Output the (x, y) coordinate of the center of the cell containing the given text.  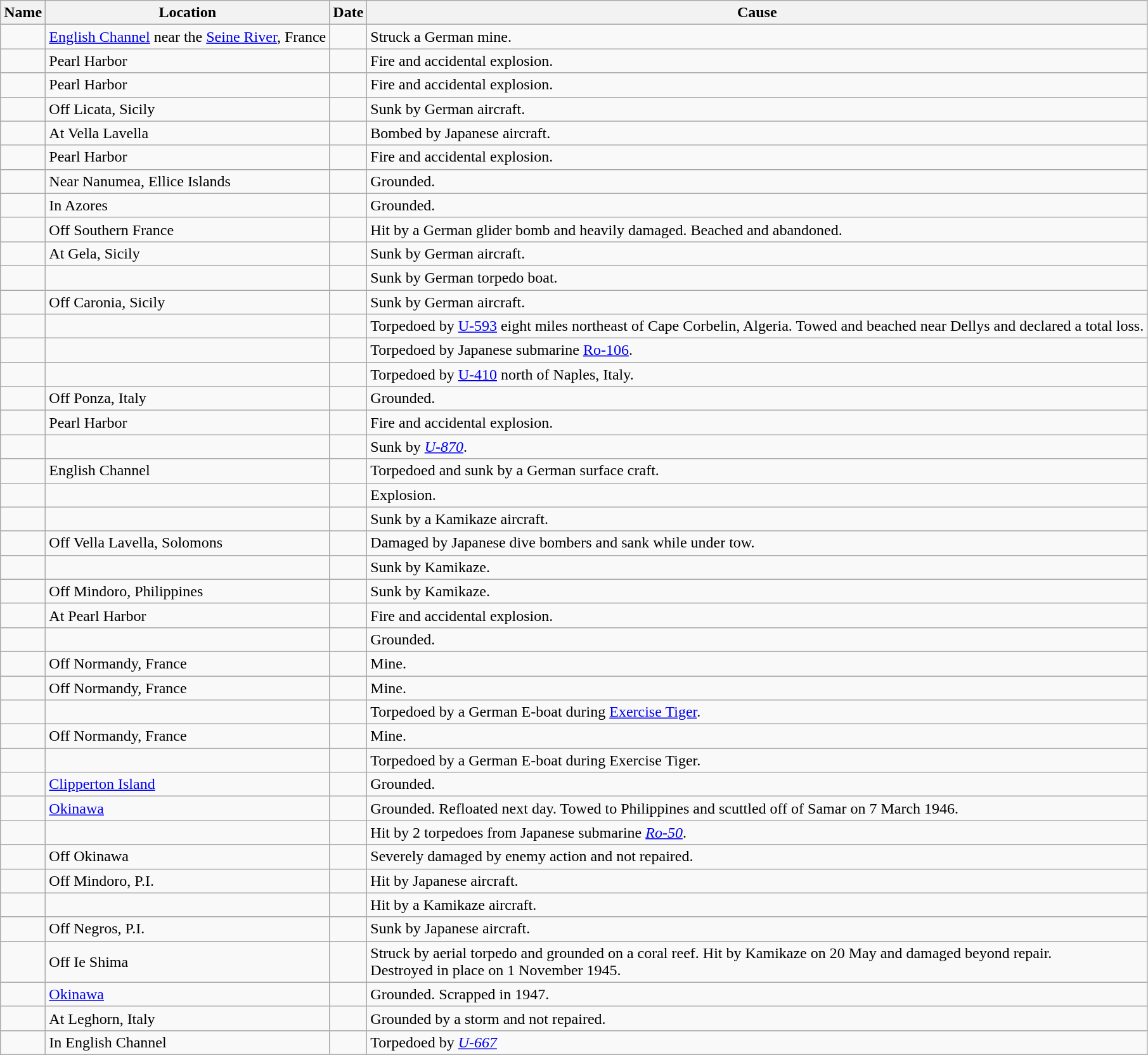
Damaged by Japanese dive bombers and sank while under tow. (757, 543)
Near Nanumea, Ellice Islands (188, 181)
Sunk by German torpedo boat. (757, 278)
Torpedoed by U-593 eight miles northeast of Cape Corbelin, Algeria. Towed and beached near Dellys and declared a total loss. (757, 326)
Off Mindoro, Philippines (188, 591)
Severely damaged by enemy action and not repaired. (757, 857)
Hit by a German glider bomb and heavily damaged. Beached and abandoned. (757, 229)
Struck by aerial torpedo and grounded on a coral reef. Hit by Kamikaze on 20 May and damaged beyond repair. Destroyed in place on 1 November 1945. (757, 962)
English Channel near the Seine River, France (188, 37)
Hit by 2 torpedoes from Japanese submarine Ro-50. (757, 833)
Sunk by Japanese aircraft. (757, 929)
Off Ponza, Italy (188, 399)
Off Mindoro, P.I. (188, 881)
Off Caronia, Sicily (188, 302)
Torpedoed by U-667 (757, 1042)
Cause (757, 13)
Off Ie Shima (188, 962)
Off Okinawa (188, 857)
At Pearl Harbor (188, 615)
Off Negros, P.I. (188, 929)
Off Vella Lavella, Solomons (188, 543)
In English Channel (188, 1042)
Location (188, 13)
Clipperton Island (188, 784)
Hit by Japanese aircraft. (757, 881)
Off Licata, Sicily (188, 109)
Grounded. Refloated next day. Towed to Philippines and scuttled off of Samar on 7 March 1946. (757, 809)
Grounded. Scrapped in 1947. (757, 994)
At Vella Lavella (188, 133)
Bombed by Japanese aircraft. (757, 133)
Torpedoed by Japanese submarine Ro-106. (757, 350)
Torpedoed and sunk by a German surface craft. (757, 471)
At Gela, Sicily (188, 253)
In Azores (188, 205)
At Leghorn, Italy (188, 1018)
Date (349, 13)
Explosion. (757, 495)
Sunk by U-870. (757, 447)
Sunk by a Kamikaze aircraft. (757, 519)
Struck a German mine. (757, 37)
English Channel (188, 471)
Torpedoed by U-410 north of Naples, Italy. (757, 374)
Grounded by a storm and not repaired. (757, 1018)
Off Southern France (188, 229)
Hit by a Kamikaze aircraft. (757, 905)
Name (23, 13)
